Capture the cell that displays the provided text and extract its (x, y) central coordinate. 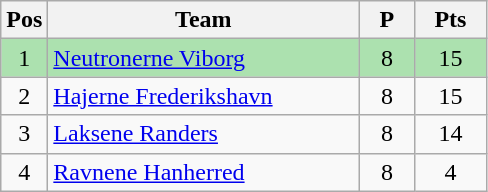
Hajerne Frederikshavn (204, 96)
Pos (24, 20)
2 (24, 96)
Laksene Randers (204, 134)
Neutronerne Viborg (204, 58)
3 (24, 134)
Team (204, 20)
14 (450, 134)
P (387, 20)
1 (24, 58)
Ravnene Hanherred (204, 172)
Pts (450, 20)
